Return (X, Y) of the center of cell containing provided text 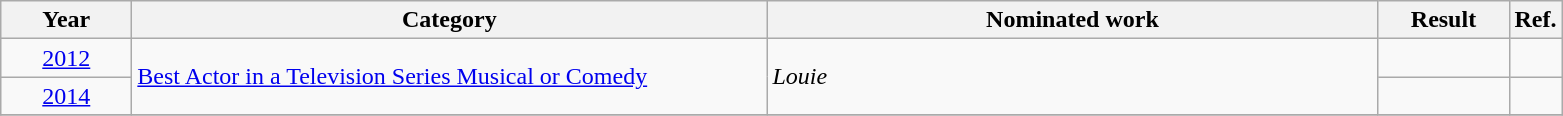
Nominated work (1072, 20)
Category (450, 20)
Ref. (1536, 20)
2014 (66, 96)
Year (66, 20)
Result (1444, 20)
Best Actor in a Television Series Musical or Comedy (450, 77)
2012 (66, 58)
Louie (1072, 77)
